Pinpoint the cell where the given text exists, returning its (x, y) midpoint coordinate. 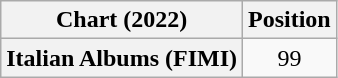
99 (290, 58)
Chart (2022) (122, 20)
Position (290, 20)
Italian Albums (FIMI) (122, 58)
